Find where the given text appears and provide that cell's center as [X, Y] coordinate. 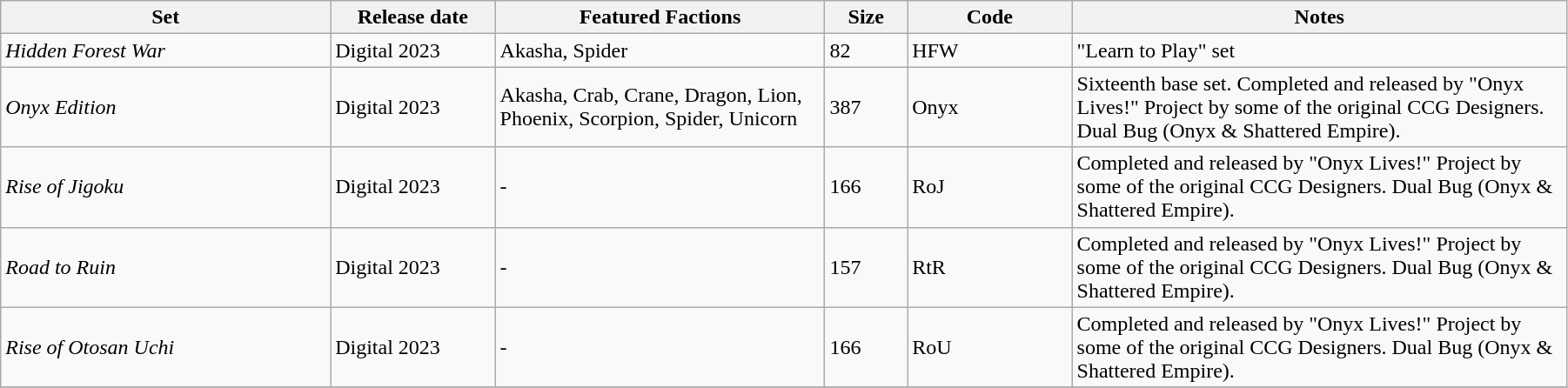
Notes [1319, 17]
Sixteenth base set. Completed and released by "Onyx Lives!" Project by some of the original CCG Designers. Dual Bug (Onyx & Shattered Empire). [1319, 107]
Release date [412, 17]
Akasha, Spider [660, 50]
Rise of Otosan Uchi [165, 347]
Code [990, 17]
RtR [990, 267]
Set [165, 17]
Onyx [990, 107]
Road to Ruin [165, 267]
"Learn to Play" set [1319, 50]
387 [867, 107]
RoJ [990, 187]
82 [867, 50]
Featured Factions [660, 17]
Size [867, 17]
Onyx Edition [165, 107]
Rise of Jigoku [165, 187]
Hidden Forest War [165, 50]
HFW [990, 50]
157 [867, 267]
RoU [990, 347]
Akasha, Crab, Crane, Dragon, Lion, Phoenix, Scorpion, Spider, Unicorn [660, 107]
